Determine the [X, Y] coordinate at the center of the cell enclosing the given text.  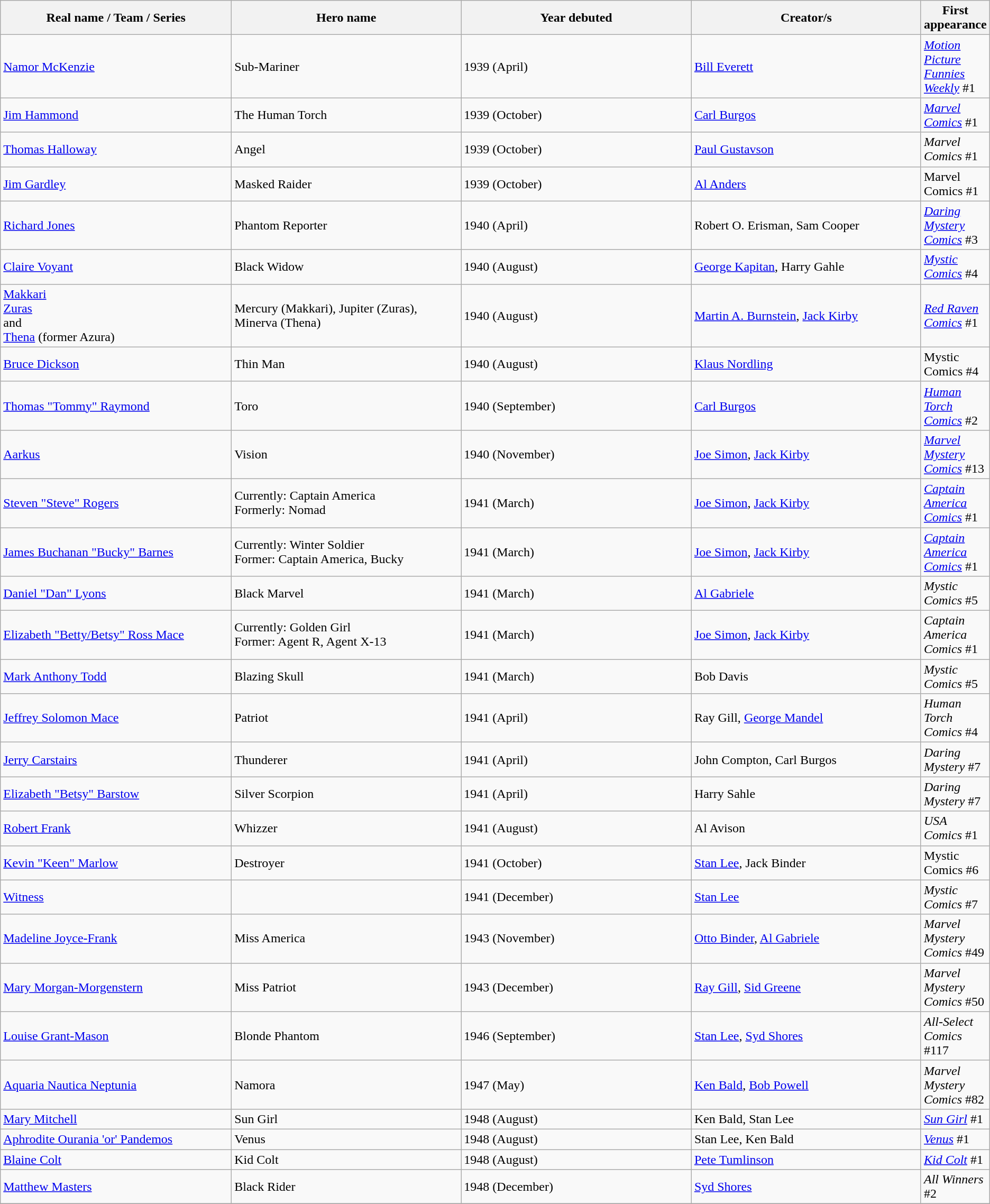
Kid Colt [346, 1160]
Ken Bald, Bob Powell [806, 1084]
1940 (September) [576, 406]
Toro [346, 406]
Witness [116, 897]
USA Comics #1 [955, 828]
Harry Sahle [806, 794]
1947 (May) [576, 1084]
Venus #1 [955, 1139]
Mystic Comics #6 [955, 863]
Kevin "Keen" Marlow [116, 863]
1939 (April) [576, 67]
Stan Lee, Ken Bald [806, 1139]
Namora [346, 1084]
Ken Bald, Stan Lee [806, 1119]
Blonde Phantom [346, 1036]
Masked Raider [346, 184]
Currently: Golden GirlFormer: Agent R, Agent X-13 [346, 635]
Jerry Carstairs [116, 759]
Miss Patriot [346, 987]
Robert Frank [116, 828]
Elizabeth "Betsy" Barstow [116, 794]
Bill Everett [806, 67]
Miss America [346, 939]
1941 (December) [576, 897]
Syd Shores [806, 1187]
1943 (November) [576, 939]
Hero name [346, 18]
Kid Colt #1 [955, 1160]
Black Widow [346, 266]
Motion Picture Funnies Weekly #1 [955, 67]
Human Torch Comics #2 [955, 406]
Aphrodite Ourania 'or' Pandemos [116, 1139]
Al Gabriele [806, 593]
MakkariZurasandThena (former Azura) [116, 315]
First appearance [955, 18]
Daring Mystery Comics #3 [955, 225]
Richard Jones [116, 225]
Black Marvel [346, 593]
Thin Man [346, 364]
All Winners #2 [955, 1187]
1943 (December) [576, 987]
Claire Voyant [116, 266]
1946 (September) [576, 1036]
Silver Scorpion [346, 794]
Thomas Halloway [116, 149]
The Human Torch [346, 115]
1940 (November) [576, 454]
Mary Mitchell [116, 1119]
Mark Anthony Todd [116, 677]
Daniel "Dan" Lyons [116, 593]
Otto Binder, Al Gabriele [806, 939]
Jim Hammond [116, 115]
Aquaria Nautica Neptunia [116, 1084]
Robert O. Erisman, Sam Cooper [806, 225]
Al Anders [806, 184]
Mary Morgan-Morgenstern [116, 987]
All-Select Comics #117 [955, 1036]
Venus [346, 1139]
Mystic Comics #7 [955, 897]
Marvel Mystery Comics #13 [955, 454]
Marvel Mystery Comics #82 [955, 1084]
Whizzer [346, 828]
1940 (April) [576, 225]
Martin A. Burnstein, Jack Kirby [806, 315]
Blaine Colt [116, 1160]
Madeline Joyce-Frank [116, 939]
Destroyer [346, 863]
Marvel Mystery Comics #50 [955, 987]
Paul Gustavson [806, 149]
Jeffrey Solomon Mace [116, 718]
Sub-Mariner [346, 67]
Year debuted [576, 18]
Thunderer [346, 759]
Blazing Skull [346, 677]
1941 (August) [576, 828]
Matthew Masters [116, 1187]
Louise Grant-Mason [116, 1036]
Marvel Mystery Comics #49 [955, 939]
Currently: Captain AmericaFormerly: Nomad [346, 503]
Stan Lee [806, 897]
Thomas "Tommy" Raymond [116, 406]
Namor McKenzie [116, 67]
Aarkus [116, 454]
Bob Davis [806, 677]
Sun Girl #1 [955, 1119]
Ray Gill, George Mandel [806, 718]
Stan Lee, Syd Shores [806, 1036]
Angel [346, 149]
Pete Tumlinson [806, 1160]
Sun Girl [346, 1119]
Human Torch Comics #4 [955, 718]
George Kapitan, Harry Gahle [806, 266]
Klaus Nordling [806, 364]
Jim Gardley [116, 184]
James Buchanan "Bucky" Barnes [116, 552]
Real name / Team / Series [116, 18]
John Compton, Carl Burgos [806, 759]
Patriot [346, 718]
Red Raven Comics #1 [955, 315]
Mercury (Makkari), Jupiter (Zuras), Minerva (Thena) [346, 315]
1941 (October) [576, 863]
Elizabeth "Betty/Betsy" Ross Mace [116, 635]
Steven "Steve" Rogers [116, 503]
Stan Lee, Jack Binder [806, 863]
Al Avison [806, 828]
Creator/s [806, 18]
Currently: Winter SoldierFormer: Captain America, Bucky [346, 552]
Black Rider [346, 1187]
Vision [346, 454]
Ray Gill, Sid Greene [806, 987]
Bruce Dickson [116, 364]
1948 (December) [576, 1187]
Phantom Reporter [346, 225]
